From the cell containing the given text, extract its center point as [X, Y] coordinate. 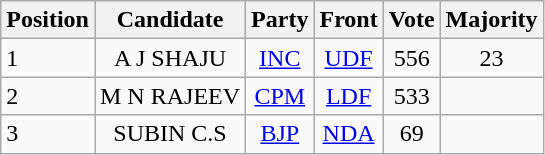
A J SHAJU [170, 58]
Position [48, 20]
SUBIN C.S [170, 134]
UDF [348, 58]
2 [48, 96]
BJP [280, 134]
1 [48, 58]
M N RAJEEV [170, 96]
NDA [348, 134]
Front [348, 20]
23 [492, 58]
INC [280, 58]
CPM [280, 96]
3 [48, 134]
556 [412, 58]
LDF [348, 96]
Vote [412, 20]
Party [280, 20]
533 [412, 96]
Majority [492, 20]
69 [412, 134]
Candidate [170, 20]
